Pinpoint the cell where the given text exists, returning its [X, Y] midpoint coordinate. 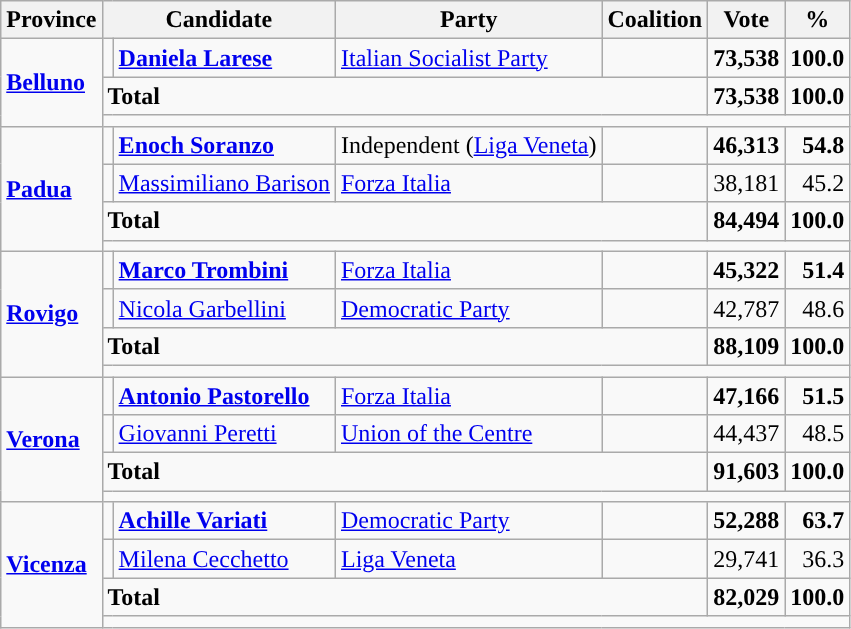
Vicenza [52, 564]
44,437 [746, 434]
Massimiliano Barison [224, 183]
88,109 [746, 346]
48.5 [818, 434]
Vote [746, 20]
Candidate [218, 20]
Milena Cecchetto [224, 559]
Italian Socialist Party [468, 58]
84,494 [746, 221]
Coalition [655, 20]
45.2 [818, 183]
Independent (Liga Veneta) [468, 145]
36.3 [818, 559]
29,741 [746, 559]
45,322 [746, 270]
Marco Trombini [224, 270]
Giovanni Peretti [224, 434]
51.4 [818, 270]
47,166 [746, 395]
% [818, 20]
48.6 [818, 308]
51.5 [818, 395]
91,603 [746, 472]
Padua [52, 188]
42,787 [746, 308]
Belluno [52, 82]
46,313 [746, 145]
82,029 [746, 597]
Verona [52, 438]
Liga Veneta [468, 559]
Rovigo [52, 314]
63.7 [818, 521]
Enoch Soranzo [224, 145]
Nicola Garbellini [224, 308]
52,288 [746, 521]
54.8 [818, 145]
Union of the Centre [468, 434]
38,181 [746, 183]
Achille Variati [224, 521]
Party [468, 20]
Province [52, 20]
Antonio Pastorello [224, 395]
Daniela Larese [224, 58]
